Detect which cell encompasses the target text, then output its (x, y) center coordinate. 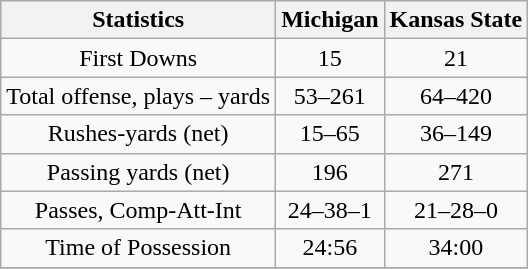
Kansas State (456, 20)
64–420 (456, 96)
21 (456, 58)
21–28–0 (456, 210)
24:56 (330, 248)
Time of Possession (138, 248)
24–38–1 (330, 210)
34:00 (456, 248)
36–149 (456, 134)
Passes, Comp-Att-Int (138, 210)
Rushes-yards (net) (138, 134)
196 (330, 172)
Passing yards (net) (138, 172)
Total offense, plays – yards (138, 96)
First Downs (138, 58)
15 (330, 58)
53–261 (330, 96)
271 (456, 172)
15–65 (330, 134)
Michigan (330, 20)
Statistics (138, 20)
